Search for the cell housing the specified text and yield its (x, y) center coordinate. 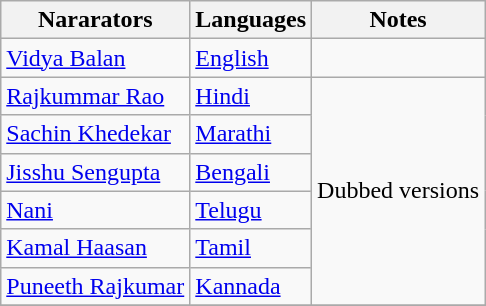
Marathi (251, 134)
Nani (96, 210)
Rajkummar Rao (96, 96)
Puneeth Rajkumar (96, 286)
Sachin Khedekar (96, 134)
Hindi (251, 96)
Kannada (251, 286)
Jisshu Sengupta (96, 172)
Languages (251, 20)
Vidya Balan (96, 58)
Notes (398, 20)
Kamal Haasan (96, 248)
Bengali (251, 172)
Nararators (96, 20)
Dubbed versions (398, 191)
Telugu (251, 210)
Tamil (251, 248)
English (251, 58)
